Determine the [x, y] coordinate at the center of the cell enclosing the given text.  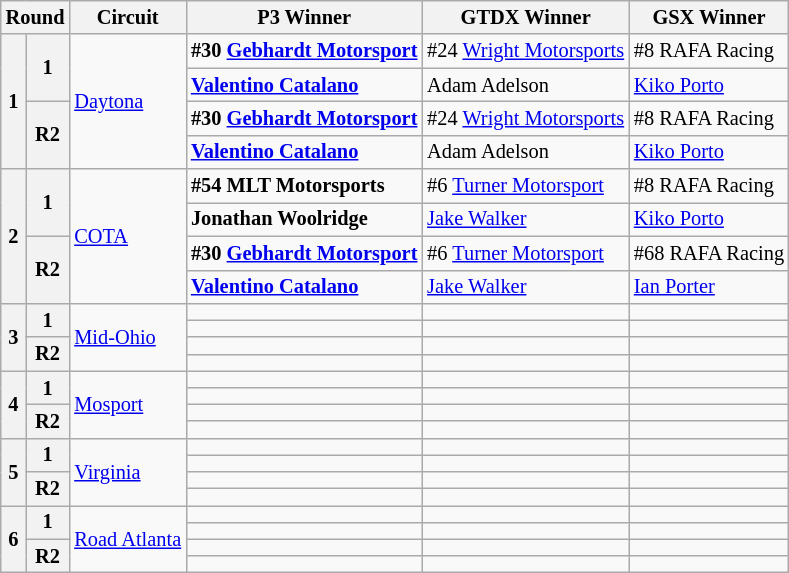
Mid-Ohio [128, 336]
6 [14, 538]
#68 RAFA Racing [709, 253]
Round [36, 17]
Road Atlanta [128, 538]
4 [14, 404]
COTA [128, 236]
Jonathan Woolridge [304, 219]
#54 MLT Motorsports [304, 186]
Ian Porter [709, 287]
Mosport [128, 404]
GSX Winner [709, 17]
Circuit [128, 17]
5 [14, 472]
Daytona [128, 102]
Virginia [128, 472]
3 [14, 336]
P3 Winner [304, 17]
2 [14, 236]
GTDX Winner [526, 17]
